Search for the cell housing the specified text and yield its (x, y) center coordinate. 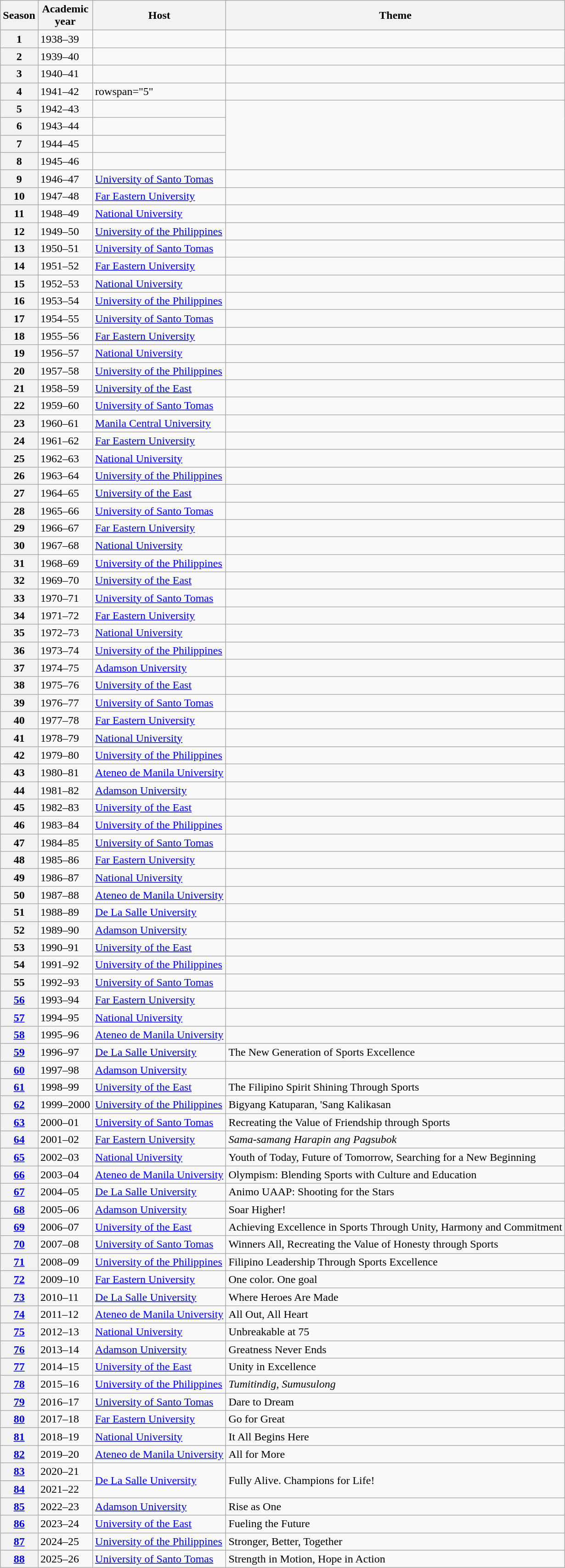
54 (19, 965)
63 (19, 1122)
1943–44 (65, 126)
Filipino Leadership Through Sports Excellence (395, 1262)
84 (19, 1489)
2008–09 (65, 1262)
1952–53 (65, 284)
9 (19, 179)
Fully Alive. Champions for Life! (395, 1480)
1956–57 (65, 353)
Stronger, Better, Together (395, 1541)
83 (19, 1472)
79 (19, 1402)
61 (19, 1087)
53 (19, 947)
2014–15 (65, 1367)
82 (19, 1454)
32 (19, 581)
1980–81 (65, 773)
1998–99 (65, 1087)
Youth of Today, Future of Tomorrow, Searching for a New Beginning (395, 1157)
2023–24 (65, 1524)
38 (19, 685)
1949–50 (65, 231)
It All Begins Here (395, 1437)
2021–22 (65, 1489)
1975–76 (65, 685)
1963–64 (65, 476)
1944–45 (65, 144)
1972–73 (65, 633)
23 (19, 423)
76 (19, 1349)
1965–66 (65, 511)
2015–16 (65, 1384)
1978–79 (65, 738)
2024–25 (65, 1541)
Season (19, 16)
2012–13 (65, 1332)
1948–49 (65, 213)
36 (19, 650)
1996–97 (65, 1052)
1973–74 (65, 650)
16 (19, 301)
46 (19, 825)
1959–60 (65, 406)
52 (19, 930)
88 (19, 1559)
3 (19, 74)
2016–17 (65, 1402)
2025–26 (65, 1559)
1950–51 (65, 249)
1983–84 (65, 825)
1940–41 (65, 74)
Greatness Never Ends (395, 1349)
All Out, All Heart (395, 1314)
Animo UAAP: Shooting for the Stars (395, 1192)
60 (19, 1070)
86 (19, 1524)
24 (19, 441)
2005–06 (65, 1210)
71 (19, 1262)
2007–08 (65, 1244)
20 (19, 371)
1981–82 (65, 790)
2000–01 (65, 1122)
1953–54 (65, 301)
87 (19, 1541)
2011–12 (65, 1314)
37 (19, 668)
Where Heroes Are Made (395, 1297)
1979–80 (65, 755)
Recreating the Value of Friendship through Sports (395, 1122)
68 (19, 1210)
21 (19, 388)
1976–77 (65, 703)
4 (19, 91)
72 (19, 1279)
18 (19, 336)
77 (19, 1367)
2019–20 (65, 1454)
7 (19, 144)
57 (19, 1017)
62 (19, 1105)
1941–42 (65, 91)
2006–07 (65, 1227)
1942–43 (65, 109)
5 (19, 109)
1939–40 (65, 56)
Achieving Excellence in Sports Through Unity, Harmony and Commitment (395, 1227)
All for More (395, 1454)
Tumitindig, Sumusulong (395, 1384)
Rise as One (395, 1506)
41 (19, 738)
85 (19, 1506)
1986–87 (65, 878)
65 (19, 1157)
1967–68 (65, 546)
Go for Great (395, 1419)
42 (19, 755)
1977–78 (65, 720)
28 (19, 511)
2017–18 (65, 1419)
1974–75 (65, 668)
10 (19, 196)
43 (19, 773)
2009–10 (65, 1279)
14 (19, 266)
1988–89 (65, 913)
2003–04 (65, 1175)
45 (19, 808)
49 (19, 878)
Strength in Motion, Hope in Action (395, 1559)
1 (19, 39)
29 (19, 528)
35 (19, 633)
25 (19, 458)
75 (19, 1332)
17 (19, 319)
1994–95 (65, 1017)
1955–56 (65, 336)
2010–11 (65, 1297)
1961–62 (65, 441)
1982–83 (65, 808)
44 (19, 790)
1992–93 (65, 982)
34 (19, 616)
1984–85 (65, 843)
Winners All, Recreating the Value of Honesty through Sports (395, 1244)
1989–90 (65, 930)
31 (19, 563)
1947–48 (65, 196)
80 (19, 1419)
2020–21 (65, 1472)
64 (19, 1140)
48 (19, 860)
1954–55 (65, 319)
12 (19, 231)
11 (19, 213)
rowspan="5" (159, 91)
27 (19, 493)
66 (19, 1175)
One color. One goal (395, 1279)
78 (19, 1384)
2022–23 (65, 1506)
1958–59 (65, 388)
73 (19, 1297)
1987–88 (65, 895)
The Filipino Spirit Shining Through Sports (395, 1087)
1985–86 (65, 860)
56 (19, 1000)
1945–46 (65, 161)
69 (19, 1227)
74 (19, 1314)
55 (19, 982)
Sama-samang Harapin ang Pagsubok (395, 1140)
67 (19, 1192)
2001–02 (65, 1140)
1999–2000 (65, 1105)
Fueling the Future (395, 1524)
1946–47 (65, 179)
30 (19, 546)
6 (19, 126)
1968–69 (65, 563)
59 (19, 1052)
22 (19, 406)
47 (19, 843)
1960–61 (65, 423)
1951–52 (65, 266)
1964–65 (65, 493)
1997–98 (65, 1070)
1938–39 (65, 39)
70 (19, 1244)
1969–70 (65, 581)
1971–72 (65, 616)
Theme (395, 16)
1962–63 (65, 458)
8 (19, 161)
The New Generation of Sports Excellence (395, 1052)
26 (19, 476)
Unity in Excellence (395, 1367)
81 (19, 1437)
1995–96 (65, 1035)
1957–58 (65, 371)
2002–03 (65, 1157)
1970–71 (65, 598)
2018–19 (65, 1437)
33 (19, 598)
Manila Central University (159, 423)
51 (19, 913)
40 (19, 720)
1993–94 (65, 1000)
50 (19, 895)
39 (19, 703)
1990–91 (65, 947)
15 (19, 284)
Soar Higher! (395, 1210)
Olympism: Blending Sports with Culture and Education (395, 1175)
Bigyang Katuparan, 'Sang Kalikasan (395, 1105)
Unbreakable at 75 (395, 1332)
1966–67 (65, 528)
2013–14 (65, 1349)
19 (19, 353)
Host (159, 16)
Dare to Dream (395, 1402)
58 (19, 1035)
2004–05 (65, 1192)
Academicyear (65, 16)
13 (19, 249)
2 (19, 56)
1991–92 (65, 965)
